Determine the (X, Y) coordinate at the center of the cell enclosing the given text.  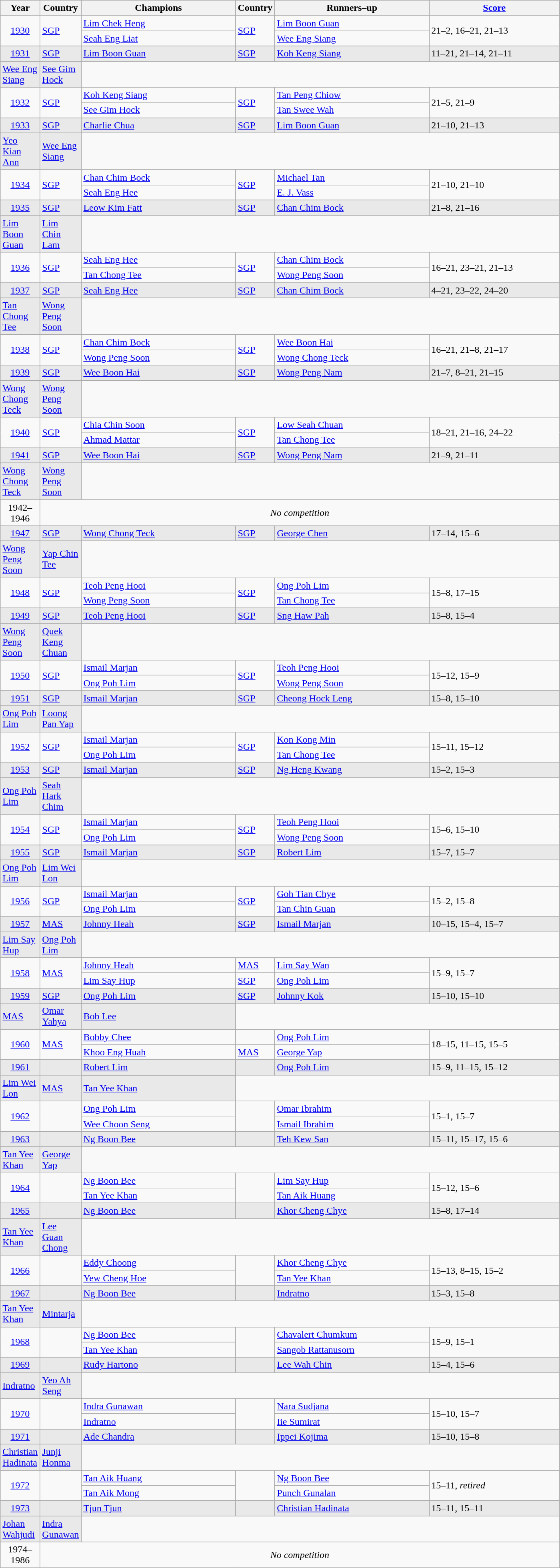
21–10, 21–13 (494, 125)
15–13, 8–15, 15–2 (494, 1270)
15–1, 15–7 (494, 1116)
1939 (20, 373)
1964 (20, 1188)
16–21, 23–21, 21–13 (494, 268)
21–7, 8–21, 21–15 (494, 373)
George Chen (352, 533)
Sangob Rattanusorn (352, 1350)
Tan Swee Wah (352, 110)
E. J. Vass (352, 192)
Year (20, 8)
1966 (20, 1270)
15–6, 15–10 (494, 829)
Runners–up (352, 8)
1930 (20, 31)
Eddy Choong (158, 1263)
Seah Eng Liat (158, 38)
15–8, 17–15 (494, 593)
1974–1986 (20, 1555)
15–11, retired (494, 1485)
Ippei Kojima (352, 1436)
1952 (20, 747)
15–3, 15–8 (494, 1293)
21–5, 21–9 (494, 102)
Nara Sudjana (352, 1406)
15–7, 15–7 (494, 852)
1962 (20, 1116)
15–8, 15–10 (494, 698)
Teh Kew San (352, 1139)
Bobby Chee (158, 1037)
1960 (20, 1045)
Champions (158, 8)
1941 (20, 455)
1938 (20, 350)
Ade Chandra (158, 1436)
Michael Tan (352, 177)
1957 (20, 924)
Ismail Ibrahim (352, 1124)
Ahmad Mattar (158, 440)
Omar Yahya (61, 1017)
18–15, 11–15, 15–5 (494, 1045)
Loong Pan Yap (61, 719)
Wee Choon Seng (158, 1124)
Iie Sumirat (352, 1421)
Johan Wahjudi (20, 1529)
1968 (20, 1342)
Low Seah Chuan (352, 425)
Tan Chin Guan (352, 909)
15–4, 15–6 (494, 1365)
1948 (20, 593)
1959 (20, 996)
15–10, 15–10 (494, 996)
1936 (20, 268)
Tan Aik Mong (158, 1493)
15–10, 15–7 (494, 1414)
15–2, 15–8 (494, 901)
Leow Kim Fatt (158, 208)
Lee Wah Chin (352, 1365)
1953 (20, 770)
21–10, 21–10 (494, 185)
1937 (20, 290)
Lim Chek Heng (158, 23)
1955 (20, 852)
15–9, 15–1 (494, 1342)
Tan Peng Chiow (352, 95)
Charlie Chua (158, 125)
Lim Say Wan (352, 965)
Rudy Hartono (158, 1365)
Omar Ibrahim (352, 1109)
Chia Chin Soon (158, 425)
1935 (20, 208)
Chavalert Chumkum (352, 1334)
1932 (20, 102)
15–2, 15–3 (494, 770)
15–12, 15–9 (494, 675)
1971 (20, 1436)
18–21, 21–16, 24–22 (494, 432)
Punch Gunalan (352, 1493)
Kon Kong Min (352, 739)
Mintarja (61, 1314)
1931 (20, 54)
15–8, 17–14 (494, 1211)
15–12, 15–6 (494, 1188)
1942–1946 (20, 513)
1940 (20, 432)
Yeo Kian Ann (20, 151)
Sng Haw Pah (352, 616)
1973 (20, 1508)
15–8, 15–4 (494, 616)
1949 (20, 616)
15–10, 15–8 (494, 1436)
1958 (20, 973)
21–9, 21–11 (494, 455)
1965 (20, 1211)
Bob Lee (158, 1017)
Score (494, 8)
1954 (20, 829)
Ng Heng Kwang (352, 770)
1970 (20, 1414)
Yeo Ah Seng (61, 1385)
17–14, 15–6 (494, 533)
Yew Cheng Hoe (158, 1278)
Goh Tian Chye (352, 894)
10–15, 15–4, 15–7 (494, 924)
16–21, 21–8, 21–17 (494, 350)
Johnny Kok (352, 996)
1933 (20, 125)
21–2, 16–21, 21–13 (494, 31)
1967 (20, 1293)
15–9, 15–7 (494, 973)
Lee Guan Chong (61, 1237)
1961 (20, 1067)
11–21, 21–14, 21–11 (494, 54)
1947 (20, 533)
Khoo Eng Huah (158, 1052)
Lim Chin Lam (61, 234)
15–11, 15–11 (494, 1508)
1972 (20, 1485)
1956 (20, 901)
Junji Honma (61, 1457)
4–21, 23–22, 24–20 (494, 290)
Tjun Tjun (158, 1508)
15–11, 15–17, 15–6 (494, 1139)
1969 (20, 1365)
15–11, 15–12 (494, 747)
Yap Chin Tee (61, 559)
1950 (20, 675)
Cheong Hock Leng (352, 698)
1951 (20, 698)
Quek Keng Chuan (61, 642)
21–8, 21–16 (494, 208)
Seah Hark Chim (61, 796)
15–9, 11–15, 15–12 (494, 1067)
1963 (20, 1139)
1934 (20, 185)
